Detect which cell encompasses the target text, then output its [x, y] center coordinate. 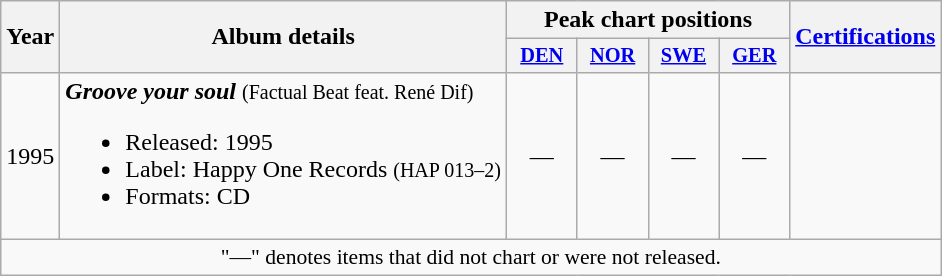
Groove your soul (Factual Beat feat. René Dif)Released: 1995Label: Happy One Records (HAP 013–2)Formats: CD [284, 156]
Peak chart positions [648, 20]
Year [30, 37]
"—" denotes items that did not chart or were not released. [471, 258]
1995 [30, 156]
DEN [542, 56]
NOR [612, 56]
Certifications [866, 37]
Album details [284, 37]
GER [754, 56]
SWE [684, 56]
